Extract the [X, Y] coordinate from the center of the cell holding the provided text.  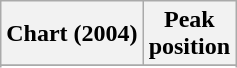
Peak position [189, 34]
Chart (2004) [72, 34]
